Output the (X, Y) coordinate of the center of the cell containing the given text.  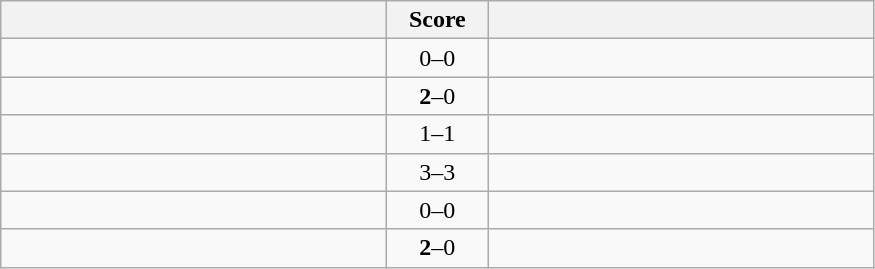
1–1 (438, 134)
Score (438, 20)
3–3 (438, 172)
